Output the (X, Y) coordinate of the center of the cell containing the given text.  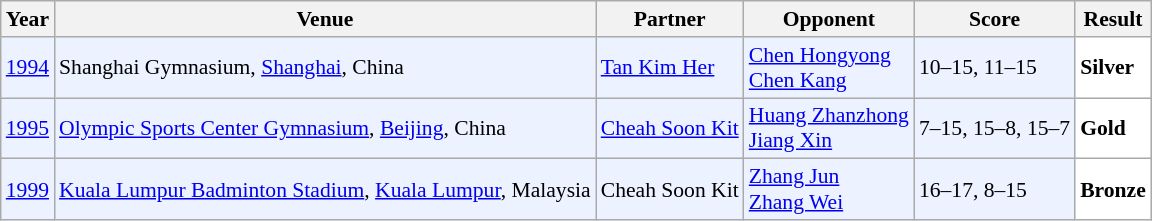
Score (994, 19)
Chen Hongyong Chen Kang (829, 68)
Result (1113, 19)
Venue (325, 19)
16–17, 8–15 (994, 190)
Kuala Lumpur Badminton Stadium, Kuala Lumpur, Malaysia (325, 190)
Year (28, 19)
1994 (28, 68)
Partner (670, 19)
Huang Zhanzhong Jiang Xin (829, 128)
7–15, 15–8, 15–7 (994, 128)
Bronze (1113, 190)
Shanghai Gymnasium, Shanghai, China (325, 68)
Opponent (829, 19)
1995 (28, 128)
1999 (28, 190)
10–15, 11–15 (994, 68)
Silver (1113, 68)
Zhang Jun Zhang Wei (829, 190)
Gold (1113, 128)
Olympic Sports Center Gymnasium, Beijing, China (325, 128)
Tan Kim Her (670, 68)
